Capture the cell that displays the provided text and extract its (X, Y) central coordinate. 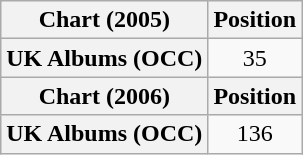
35 (255, 58)
Chart (2005) (104, 20)
Chart (2006) (104, 96)
136 (255, 134)
